Identify which cell holds the provided text, then report its [X, Y] central coordinate. 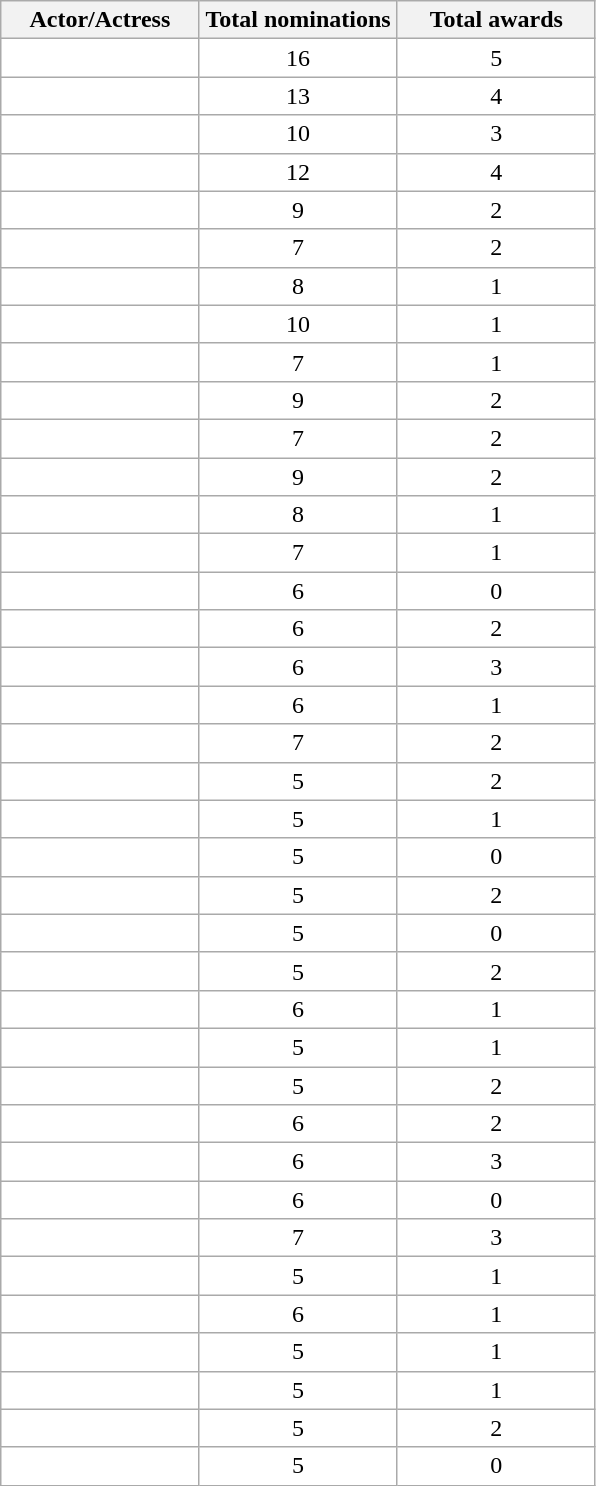
Actor/Actress [100, 20]
Total nominations [298, 20]
16 [298, 58]
Total awards [496, 20]
13 [298, 96]
12 [298, 172]
